Extract the (x, y) coordinate from the center of the cell holding the provided text.  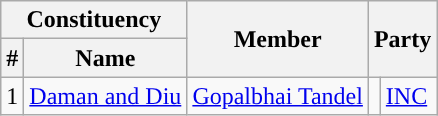
Daman and Diu (106, 96)
Member (278, 39)
1 (12, 96)
Party (402, 39)
Constituency (94, 20)
# (12, 58)
INC (408, 96)
Gopalbhai Tandel (278, 96)
Name (106, 58)
